Scan for the cell matching the given text and deliver its (X, Y) coordinate at center. 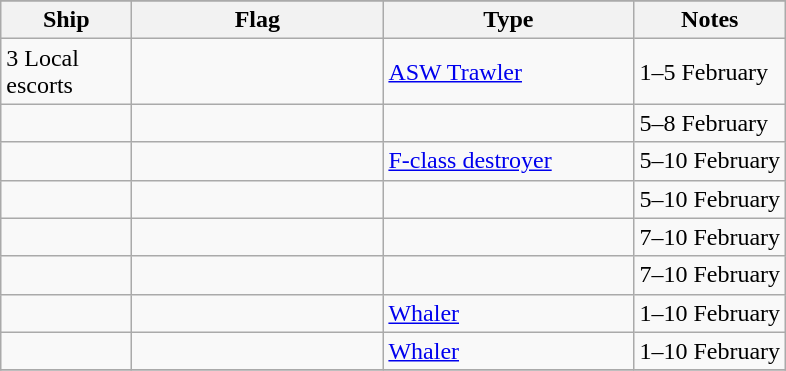
5–8 February (710, 123)
Type (508, 20)
ASW Trawler (508, 72)
1–5 February (710, 72)
Ship (66, 20)
Flag (258, 20)
3 Local escorts (66, 72)
Notes (710, 20)
F-class destroyer (508, 161)
